Pinpoint the cell where the given text exists, returning its [x, y] midpoint coordinate. 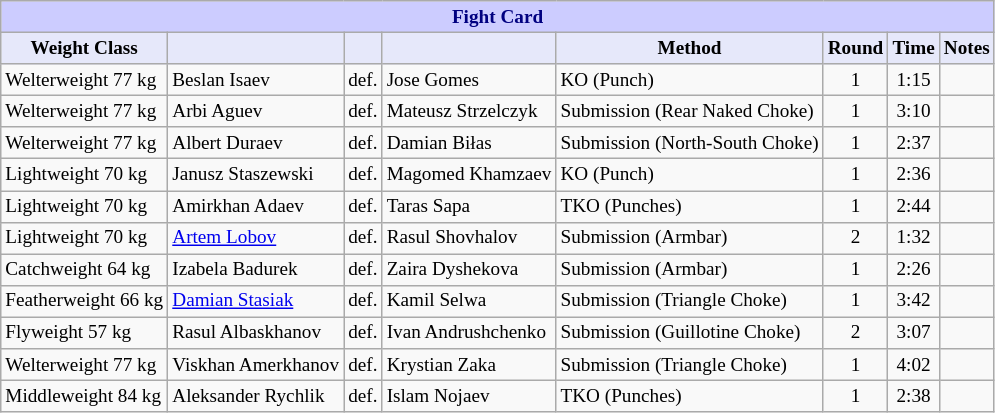
Round [856, 48]
Amirkhan Adaev [256, 206]
Izabela Badurek [256, 270]
2:37 [914, 143]
Magomed Khamzaev [469, 175]
Artem Lobov [256, 238]
Ivan Andrushchenko [469, 333]
Notes [966, 48]
Zaira Dyshekova [469, 270]
Taras Sapa [469, 206]
1:15 [914, 80]
Flyweight 57 kg [84, 333]
3:10 [914, 111]
Submission (Rear Naked Choke) [690, 111]
Janusz Staszewski [256, 175]
2:38 [914, 396]
Jose Gomes [469, 80]
Catchweight 64 kg [84, 270]
Rasul Shovhalov [469, 238]
Arbi Aguev [256, 111]
Beslan Isaev [256, 80]
Fight Card [498, 17]
Albert Duraev [256, 143]
Weight Class [84, 48]
Submission (North-South Choke) [690, 143]
Method [690, 48]
Aleksander Rychlik [256, 396]
2:26 [914, 270]
Time [914, 48]
Middleweight 84 kg [84, 396]
Submission (Guillotine Choke) [690, 333]
3:07 [914, 333]
Viskhan Amerkhanov [256, 365]
3:42 [914, 301]
Mateusz Strzelczyk [469, 111]
4:02 [914, 365]
2:36 [914, 175]
Kamil Selwa [469, 301]
Damian Stasiak [256, 301]
Islam Nojaev [469, 396]
Rasul Albaskhanov [256, 333]
Damian Biłas [469, 143]
1:32 [914, 238]
Krystian Zaka [469, 365]
Featherweight 66 kg [84, 301]
2:44 [914, 206]
